Locate the cell with the specified text and output its (X, Y) center coordinate. 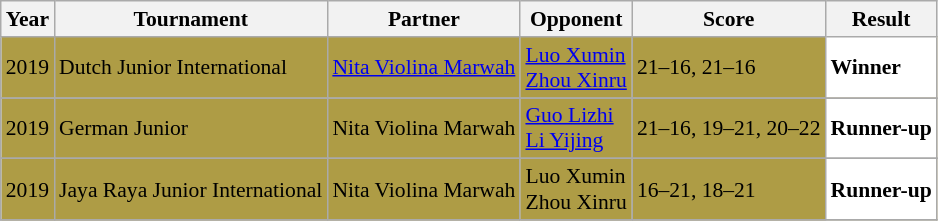
Year (28, 19)
21–16, 21–16 (729, 68)
Score (729, 19)
Tournament (190, 19)
Guo Lizhi Li Yijing (576, 128)
Winner (880, 68)
German Junior (190, 128)
21–16, 19–21, 20–22 (729, 128)
Jaya Raya Junior International (190, 190)
16–21, 18–21 (729, 190)
Dutch Junior International (190, 68)
Result (880, 19)
Partner (424, 19)
Opponent (576, 19)
